Search for the cell housing the specified text and yield its [x, y] center coordinate. 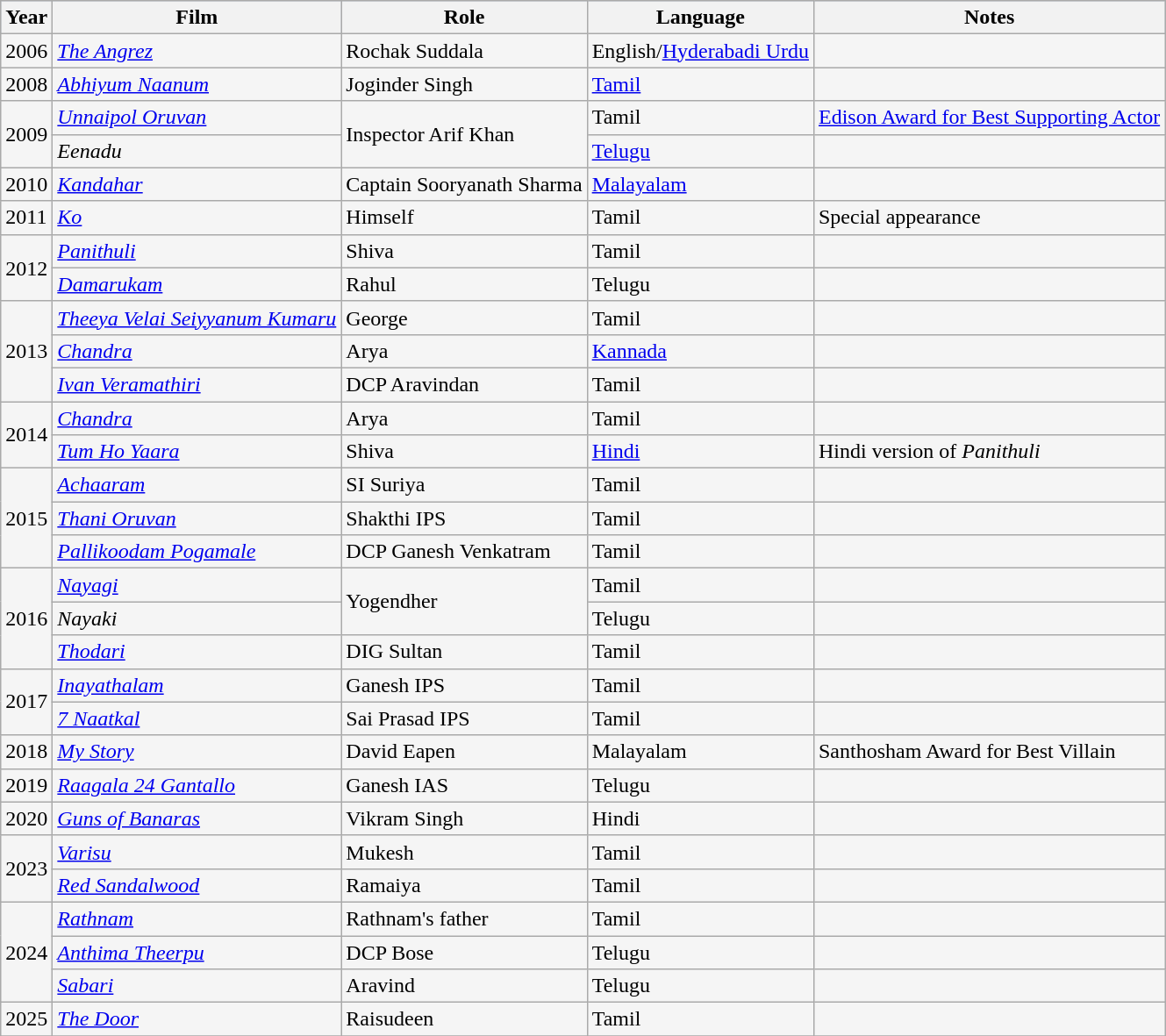
2008 [26, 84]
Raisudeen [464, 1019]
Tum Ho Yaara [197, 452]
Yogendher [464, 602]
Rahul [464, 284]
Guns of Banaras [197, 818]
George [464, 318]
Inayathalam [197, 685]
2013 [26, 351]
2018 [26, 752]
Abhiyum Naanum [197, 84]
Language [700, 18]
Ko [197, 218]
English/Hyderabadi Urdu [700, 51]
2012 [26, 268]
Ivan Veramathiri [197, 384]
Year [26, 18]
Thodari [197, 652]
7 Naatkal [197, 718]
2006 [26, 51]
Sabari [197, 986]
2014 [26, 435]
Kandahar [197, 184]
Ganesh IPS [464, 685]
Rochak Suddala [464, 51]
DIG Sultan [464, 652]
Shakthi IPS [464, 518]
Anthima Theerpu [197, 952]
Eenadu [197, 151]
Captain Sooryanath Sharma [464, 184]
Rathnam's father [464, 918]
Special appearance [989, 218]
Joginder Singh [464, 84]
Achaaram [197, 485]
Santhosham Award for Best Villain [989, 752]
2011 [26, 218]
2024 [26, 952]
Ramaiya [464, 885]
Unnaipol Oruvan [197, 118]
Varisu [197, 852]
2023 [26, 868]
Edison Award for Best Supporting Actor [989, 118]
Raagala 24 Gantallo [197, 785]
Nayagi [197, 585]
SI Suriya [464, 485]
Thani Oruvan [197, 518]
David Eapen [464, 752]
Red Sandalwood [197, 885]
Aravind [464, 986]
Film [197, 18]
Inspector Arif Khan [464, 134]
Panithuli [197, 251]
2019 [26, 785]
Himself [464, 218]
Theeya Velai Seiyyanum Kumaru [197, 318]
Notes [989, 18]
Hindi version of Panithuli [989, 452]
DCP Ganesh Venkatram [464, 552]
2009 [26, 134]
Vikram Singh [464, 818]
Kannada [700, 351]
Pallikoodam Pogamale [197, 552]
Ganesh IAS [464, 785]
Nayaki [197, 618]
2016 [26, 618]
Damarukam [197, 284]
2010 [26, 184]
2025 [26, 1019]
The Door [197, 1019]
2020 [26, 818]
2017 [26, 702]
Sai Prasad IPS [464, 718]
2015 [26, 518]
My Story [197, 752]
DCP Bose [464, 952]
Role [464, 18]
Mukesh [464, 852]
Rathnam [197, 918]
DCP Aravindan [464, 384]
The Angrez [197, 51]
